Return [x, y] of the center of cell containing provided text 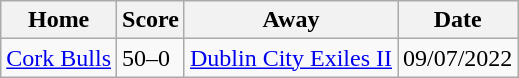
09/07/2022 [458, 58]
Cork Bulls [59, 58]
50–0 [151, 58]
Date [458, 20]
Away [290, 20]
Dublin City Exiles II [290, 58]
Home [59, 20]
Score [151, 20]
